For the text-containing cell, return its midpoint in [X, Y] coordinate format. 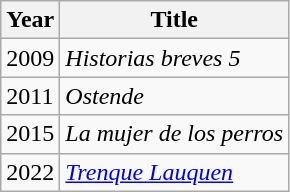
2015 [30, 134]
Title [174, 20]
Historias breves 5 [174, 58]
2011 [30, 96]
2009 [30, 58]
2022 [30, 172]
Ostende [174, 96]
Year [30, 20]
Trenque Lauquen [174, 172]
La mujer de los perros [174, 134]
